Search for the cell housing the specified text and yield its [x, y] center coordinate. 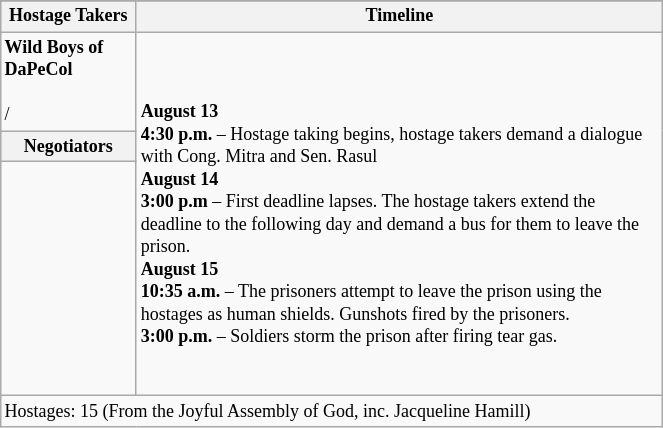
Wild Boys of DaPeCol / [68, 82]
Timeline [399, 16]
Hostages: 15 (From the Joyful Assembly of God, inc. Jacqueline Hamill) [331, 410]
Hostage Takers [68, 16]
Negotiators [68, 146]
